Extract the [x, y] coordinate from the center of the cell holding the provided text.  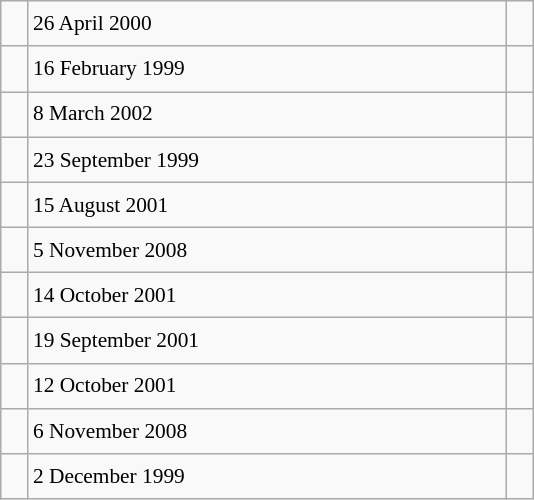
5 November 2008 [267, 250]
2 December 1999 [267, 476]
8 March 2002 [267, 114]
15 August 2001 [267, 204]
12 October 2001 [267, 386]
19 September 2001 [267, 340]
6 November 2008 [267, 430]
16 February 1999 [267, 68]
26 April 2000 [267, 24]
14 October 2001 [267, 296]
23 September 1999 [267, 160]
